Detect which cell encompasses the target text, then output its (x, y) center coordinate. 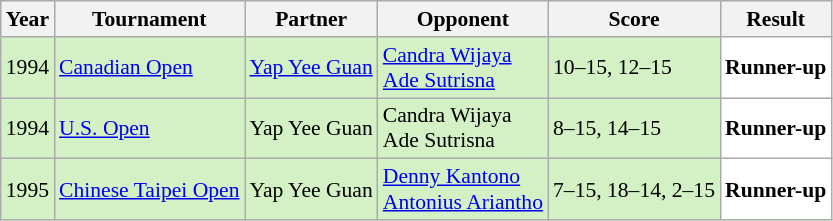
1995 (28, 190)
U.S. Open (149, 128)
Chinese Taipei Open (149, 190)
8–15, 14–15 (634, 128)
Opponent (463, 19)
Tournament (149, 19)
Partner (310, 19)
7–15, 18–14, 2–15 (634, 190)
10–15, 12–15 (634, 68)
Year (28, 19)
Score (634, 19)
Denny Kantono Antonius Ariantho (463, 190)
Result (776, 19)
Canadian Open (149, 68)
